Identify which cell holds the provided text, then report its [X, Y] central coordinate. 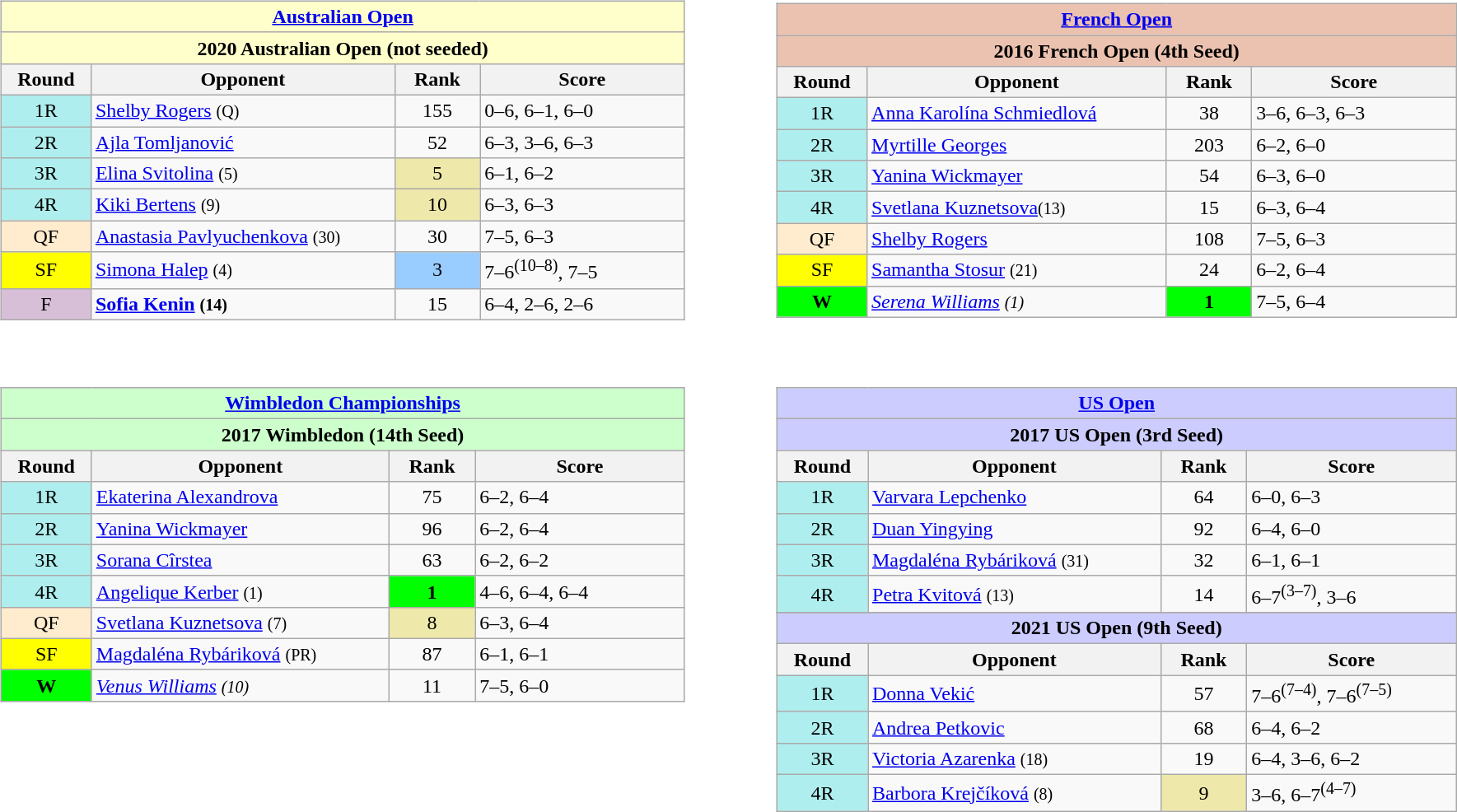
11 [432, 685]
Shelby Rogers [1017, 239]
203 [1209, 145]
52 [437, 142]
155 [437, 110]
108 [1209, 239]
2017 Wimbledon (14th Seed) [343, 435]
3–6, 6–3, 6–3 [1354, 114]
24 [1209, 270]
68 [1204, 727]
Petra Kvitová (13) [1015, 595]
Donna Vekić [1015, 693]
Barbora Krejčíková (8) [1015, 794]
2021 US Open (9th Seed) [1117, 628]
54 [1209, 176]
Anna Karolína Schmiedlová [1017, 114]
Serena Williams (1) [1017, 301]
3–6, 6–7(4–7) [1352, 794]
Varvara Lepchenko [1015, 497]
Anastasia Pavlyuchenkova (30) [242, 236]
6–0, 6–3 [1352, 497]
F [46, 304]
38 [1209, 114]
19 [1204, 759]
10 [437, 205]
6–3, 6–3 [582, 205]
Simona Halep (4) [242, 270]
2016 French Open (4th Seed) [1117, 51]
9 [1204, 794]
Victoria Azarenka (18) [1015, 759]
Duan Yingying [1015, 529]
32 [1204, 560]
57 [1204, 693]
6–2, 6–2 [580, 560]
Shelby Rogers (Q) [242, 110]
87 [432, 654]
Magdaléna Rybáriková (31) [1015, 560]
Sorana Cîrstea [240, 560]
2017 US Open (3rd Seed) [1117, 435]
Angelique Kerber (1) [240, 591]
63 [432, 560]
7–6(7–4), 7–6(7–5) [1352, 693]
7–6(10–8), 7–5 [582, 270]
Sofia Kenin (14) [242, 304]
30 [437, 236]
2020 Australian Open (not seeded) [343, 48]
Australian Open [343, 16]
Myrtille Georges [1017, 145]
6–7(3–7), 3–6 [1352, 595]
6–2, 6–0 [1354, 145]
3 [437, 270]
14 [1204, 595]
Ekaterina Alexandrova [240, 497]
4–6, 6–4, 6–4 [580, 591]
6–4, 6–2 [1352, 727]
7–5, 6–0 [580, 685]
8 [432, 623]
6–4, 2–6, 2–6 [582, 304]
6–4, 3–6, 6–2 [1352, 759]
64 [1204, 497]
Kiki Bertens (9) [242, 205]
6–1, 6–2 [582, 174]
Elina Svitolina (5) [242, 174]
92 [1204, 529]
96 [432, 529]
Samantha Stosur (21) [1017, 270]
5 [437, 174]
Svetlana Kuznetsova(13) [1017, 208]
75 [432, 497]
6–3, 3–6, 6–3 [582, 142]
Magdaléna Rybáriková (PR) [240, 654]
6–3, 6–0 [1354, 176]
Wimbledon Championships [343, 404]
Ajla Tomljanović [242, 142]
Andrea Petkovic [1015, 727]
US Open [1117, 404]
Svetlana Kuznetsova (7) [240, 623]
7–5, 6–4 [1354, 301]
French Open [1117, 19]
0–6, 6–1, 6–0 [582, 110]
Venus Williams (10) [240, 685]
6–4, 6–0 [1352, 529]
